Search for the cell housing the specified text and yield its (x, y) center coordinate. 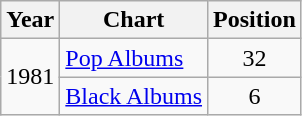
Year (30, 20)
Pop Albums (134, 58)
Black Albums (134, 96)
Position (255, 20)
32 (255, 58)
6 (255, 96)
Chart (134, 20)
1981 (30, 77)
